Return the (x, y) coordinate for the center point of the cell that contains the specified text.  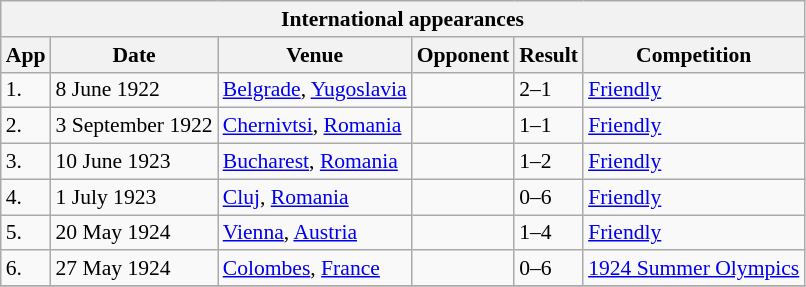
6. (26, 269)
Opponent (464, 55)
1 July 1923 (134, 197)
Vienna, Austria (315, 233)
Bucharest, Romania (315, 162)
1–1 (548, 126)
1924 Summer Olympics (694, 269)
Chernivtsi, Romania (315, 126)
3 September 1922 (134, 126)
4. (26, 197)
27 May 1924 (134, 269)
Belgrade, Yugoslavia (315, 90)
Date (134, 55)
10 June 1923 (134, 162)
Cluj, Romania (315, 197)
Colombes, France (315, 269)
Competition (694, 55)
Result (548, 55)
App (26, 55)
Venue (315, 55)
2. (26, 126)
5. (26, 233)
3. (26, 162)
2–1 (548, 90)
20 May 1924 (134, 233)
1–2 (548, 162)
1–4 (548, 233)
International appearances (403, 19)
1. (26, 90)
8 June 1922 (134, 90)
